Extract the [x, y] coordinate from the center of the cell holding the provided text.  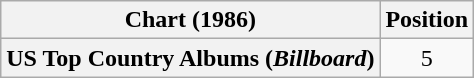
5 [427, 58]
US Top Country Albums (Billboard) [190, 58]
Chart (1986) [190, 20]
Position [427, 20]
